Detect which cell encompasses the target text, then output its (x, y) center coordinate. 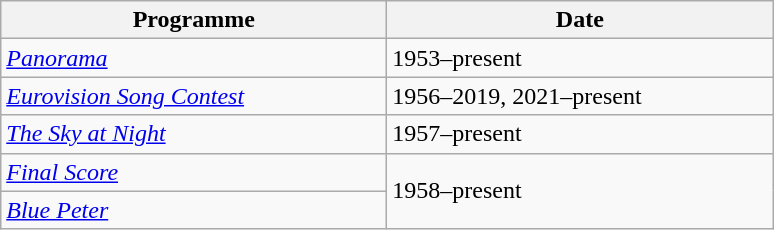
Programme (194, 20)
1958–present (580, 191)
Blue Peter (194, 210)
1953–present (580, 58)
Date (580, 20)
1957–present (580, 134)
Panorama (194, 58)
Final Score (194, 172)
Eurovision Song Contest (194, 96)
The Sky at Night (194, 134)
1956–2019, 2021–present (580, 96)
